Search for the cell housing the specified text and yield its [X, Y] center coordinate. 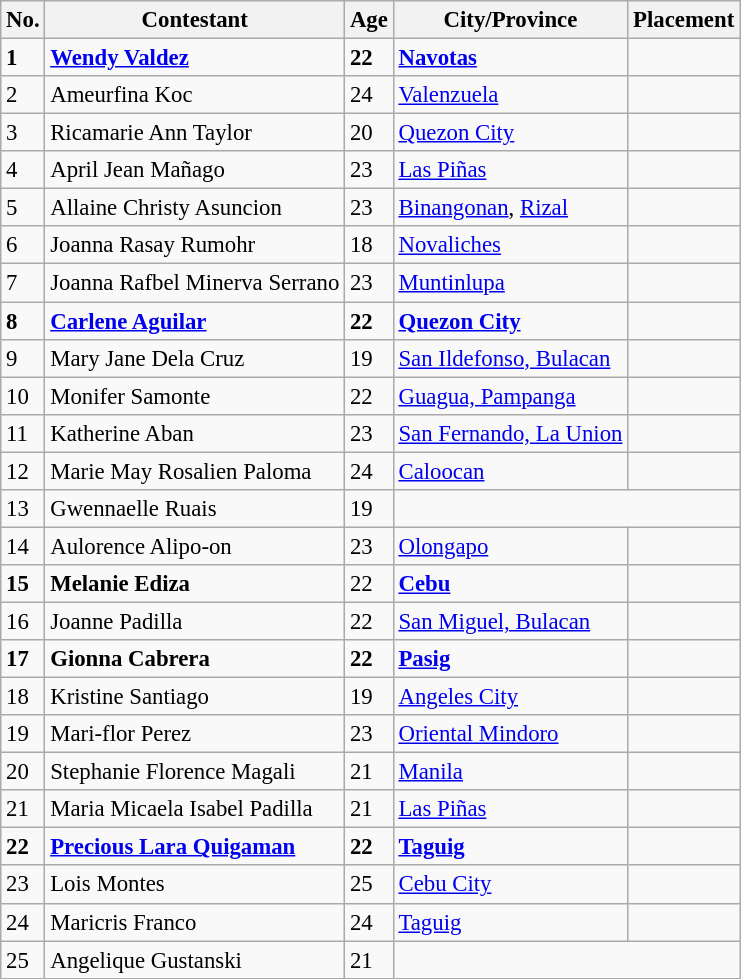
Caloocan [510, 471]
No. [23, 20]
Melanie Ediza [195, 584]
Gwennaelle Ruais [195, 509]
Allaine Christy Asuncion [195, 208]
Stephanie Florence Magali [195, 772]
17 [23, 659]
Ricamarie Ann Taylor [195, 133]
Carlene Aguilar [195, 321]
April Jean Mañago [195, 170]
1 [23, 58]
8 [23, 321]
Mari-flor Perez [195, 734]
Placement [684, 20]
Joanne Padilla [195, 621]
Olongapo [510, 546]
15 [23, 584]
Maricris Franco [195, 922]
Muntinlupa [510, 283]
Joanna Rasay Rumohr [195, 245]
Cebu City [510, 885]
City/Province [510, 20]
Age [370, 20]
Ameurfina Koc [195, 95]
Maria Micaela Isabel Padilla [195, 809]
Contestant [195, 20]
Guagua, Pampanga [510, 396]
Gionna Cabrera [195, 659]
14 [23, 546]
Cebu [510, 584]
Angelique Gustanski [195, 960]
5 [23, 208]
Wendy Valdez [195, 58]
Valenzuela [510, 95]
13 [23, 509]
Novaliches [510, 245]
3 [23, 133]
6 [23, 245]
San Miguel, Bulacan [510, 621]
Katherine Aban [195, 433]
10 [23, 396]
Joanna Rafbel Minerva Serrano [195, 283]
Oriental Mindoro [510, 734]
Manila [510, 772]
11 [23, 433]
Marie May Rosalien Paloma [195, 471]
16 [23, 621]
Binangonan, Rizal [510, 208]
Monifer Samonte [195, 396]
7 [23, 283]
4 [23, 170]
9 [23, 358]
Pasig [510, 659]
2 [23, 95]
Navotas [510, 58]
San Ildefonso, Bulacan [510, 358]
Precious Lara Quigaman [195, 847]
Lois Montes [195, 885]
Angeles City [510, 697]
San Fernando, La Union [510, 433]
Mary Jane Dela Cruz [195, 358]
Kristine Santiago [195, 697]
Aulorence Alipo-on [195, 546]
12 [23, 471]
